Detect which cell encompasses the target text, then output its [X, Y] center coordinate. 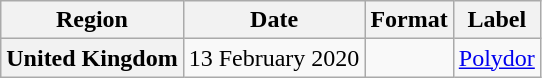
Region [92, 20]
Format [409, 20]
13 February 2020 [274, 58]
Date [274, 20]
Label [496, 20]
United Kingdom [92, 58]
Polydor [496, 58]
